For the text-containing cell, return its midpoint in [x, y] coordinate format. 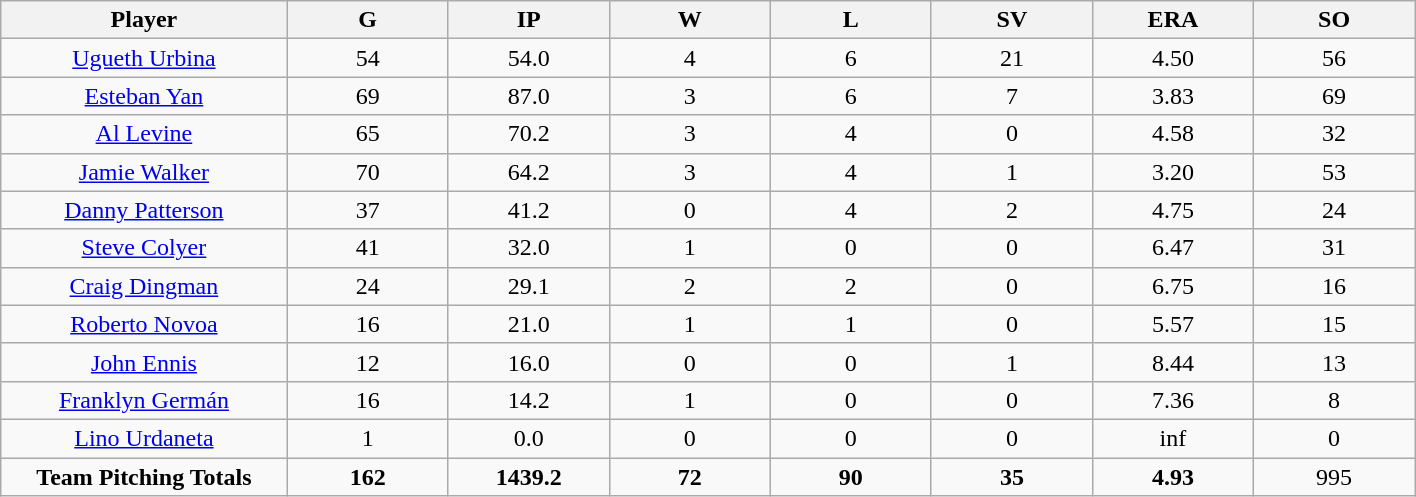
35 [1012, 477]
Jamie Walker [144, 172]
15 [1334, 324]
8 [1334, 400]
31 [1334, 248]
0.0 [528, 438]
Steve Colyer [144, 248]
3.20 [1172, 172]
54 [368, 58]
16.0 [528, 362]
Player [144, 20]
Danny Patterson [144, 210]
32 [1334, 134]
Lino Urdaneta [144, 438]
Franklyn Germán [144, 400]
John Ennis [144, 362]
14.2 [528, 400]
1439.2 [528, 477]
90 [850, 477]
72 [690, 477]
70.2 [528, 134]
8.44 [1172, 362]
4.58 [1172, 134]
13 [1334, 362]
SO [1334, 20]
Team Pitching Totals [144, 477]
4.75 [1172, 210]
Al Levine [144, 134]
6.47 [1172, 248]
29.1 [528, 286]
32.0 [528, 248]
54.0 [528, 58]
53 [1334, 172]
87.0 [528, 96]
70 [368, 172]
64.2 [528, 172]
L [850, 20]
SV [1012, 20]
995 [1334, 477]
Esteban Yan [144, 96]
41 [368, 248]
Ugueth Urbina [144, 58]
4.93 [1172, 477]
7.36 [1172, 400]
65 [368, 134]
IP [528, 20]
56 [1334, 58]
Craig Dingman [144, 286]
5.57 [1172, 324]
6.75 [1172, 286]
37 [368, 210]
21.0 [528, 324]
4.50 [1172, 58]
21 [1012, 58]
3.83 [1172, 96]
41.2 [528, 210]
inf [1172, 438]
12 [368, 362]
162 [368, 477]
7 [1012, 96]
Roberto Novoa [144, 324]
W [690, 20]
ERA [1172, 20]
G [368, 20]
